Detect which cell encompasses the target text, then output its [x, y] center coordinate. 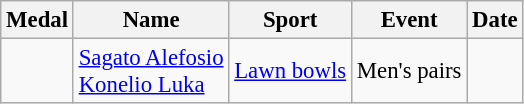
Men's pairs [408, 72]
Name [151, 20]
Sport [290, 20]
Sagato Alefosio Konelio Luka [151, 72]
Medal [38, 20]
Lawn bowls [290, 72]
Date [495, 20]
Event [408, 20]
